Scan for the cell matching the given text and deliver its [X, Y] coordinate at center. 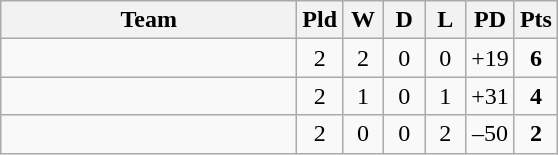
Team [149, 20]
PD [490, 20]
4 [536, 96]
+19 [490, 58]
+31 [490, 96]
6 [536, 58]
D [404, 20]
–50 [490, 134]
Pts [536, 20]
W [364, 20]
Pld [320, 20]
L [446, 20]
